Output the (x, y) coordinate of the center of the cell containing the given text.  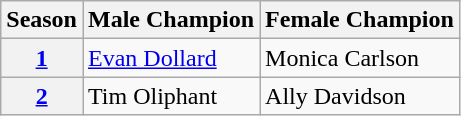
Ally Davidson (360, 96)
2 (42, 96)
Evan Dollard (170, 58)
Season (42, 20)
Male Champion (170, 20)
Female Champion (360, 20)
Tim Oliphant (170, 96)
Monica Carlson (360, 58)
1 (42, 58)
